Search for the cell housing the specified text and yield its (X, Y) center coordinate. 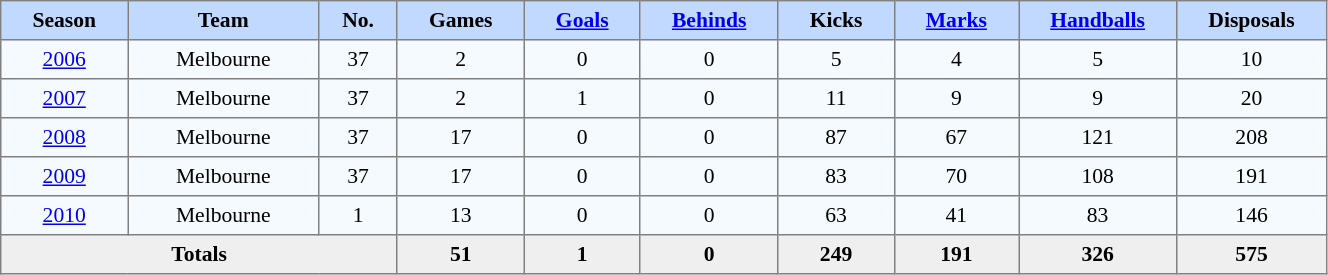
13 (460, 216)
Handballs (1098, 20)
Goals (582, 20)
41 (956, 216)
2006 (64, 60)
10 (1252, 60)
2009 (64, 176)
Behinds (709, 20)
2008 (64, 138)
575 (1252, 254)
No. (358, 20)
Games (460, 20)
11 (836, 98)
63 (836, 216)
Disposals (1252, 20)
Kicks (836, 20)
208 (1252, 138)
146 (1252, 216)
249 (836, 254)
121 (1098, 138)
20 (1252, 98)
Marks (956, 20)
87 (836, 138)
67 (956, 138)
2010 (64, 216)
51 (460, 254)
Totals (200, 254)
2007 (64, 98)
Team (224, 20)
108 (1098, 176)
4 (956, 60)
Season (64, 20)
326 (1098, 254)
70 (956, 176)
